Find where the given text appears and provide that cell's center as [X, Y] coordinate. 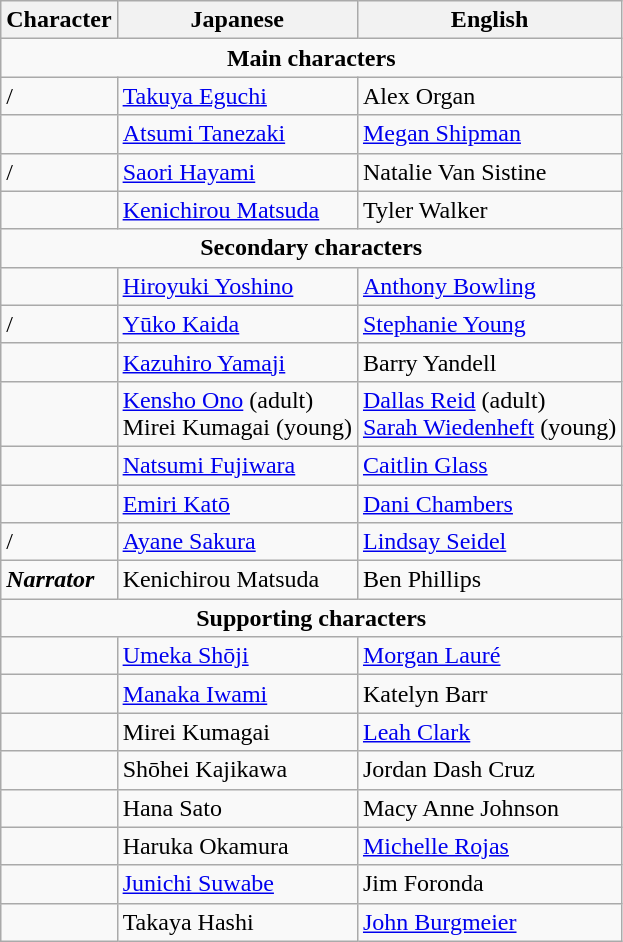
Kazuhiro Yamaji [237, 362]
Ayane Sakura [237, 542]
Yūko Kaida [237, 324]
Supporting characters [312, 618]
Katelyn Barr [489, 694]
Leah Clark [489, 732]
Barry Yandell [489, 362]
Emiri Katō [237, 503]
Dallas Reid (adult)Sarah Wiedenheft (young) [489, 414]
John Burgmeier [489, 922]
Jordan Dash Cruz [489, 770]
Japanese [237, 20]
Shōhei Kajikawa [237, 770]
Stephanie Young [489, 324]
Jim Foronda [489, 884]
Mirei Kumagai [237, 732]
Anthony Bowling [489, 286]
Morgan Lauré [489, 656]
Haruka Okamura [237, 846]
Lindsay Seidel [489, 542]
Tyler Walker [489, 210]
Alex Organ [489, 96]
Natsumi Fujiwara [237, 465]
Main characters [312, 58]
Takaya Hashi [237, 922]
Macy Anne Johnson [489, 808]
Natalie Van Sistine [489, 172]
Narrator [59, 580]
Hana Sato [237, 808]
Ben Phillips [489, 580]
English [489, 20]
Junichi Suwabe [237, 884]
Takuya Eguchi [237, 96]
Secondary characters [312, 248]
Megan Shipman [489, 134]
Saori Hayami [237, 172]
Character [59, 20]
Caitlin Glass [489, 465]
Dani Chambers [489, 503]
Hiroyuki Yoshino [237, 286]
Atsumi Tanezaki [237, 134]
Umeka Shōji [237, 656]
Michelle Rojas [489, 846]
Kensho Ono (adult)Mirei Kumagai (young) [237, 414]
Manaka Iwami [237, 694]
